Detect which cell encompasses the target text, then output its [X, Y] center coordinate. 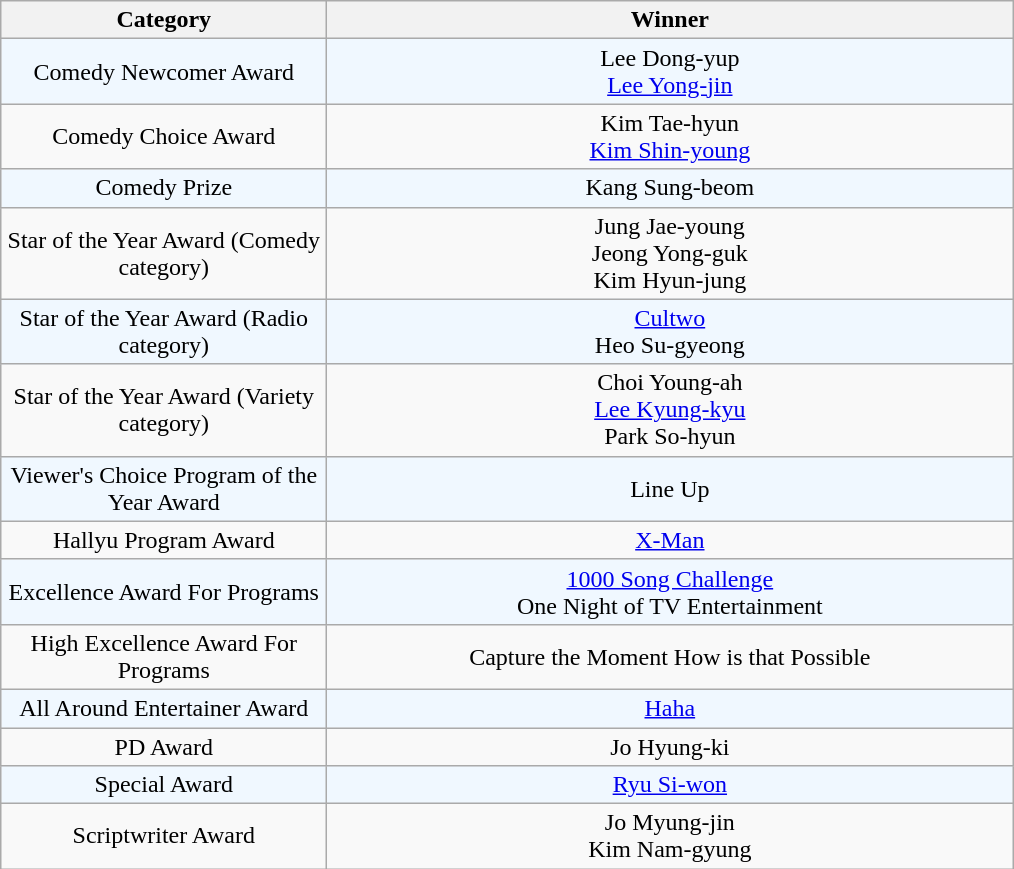
Comedy Choice Award [164, 136]
Comedy Newcomer Award [164, 72]
X-Man [670, 540]
Special Award [164, 785]
1000 Song Challenge One Night of TV Entertainment [670, 592]
High Excellence Award For Programs [164, 656]
Viewer's Choice Program of the Year Award [164, 488]
Capture the Moment How is that Possible [670, 656]
Lee Dong-yup Lee Yong-jin [670, 72]
Jung Jae-young Jeong Yong-guk Kim Hyun-jung [670, 253]
Line Up [670, 488]
Jo Myung-jin Kim Nam-gyung [670, 836]
Star of the Year Award (Radio category) [164, 332]
Kim Tae-hyun Kim Shin-young [670, 136]
Category [164, 20]
PD Award [164, 747]
Star of the Year Award (Comedy category) [164, 253]
Jo Hyung-ki [670, 747]
Winner [670, 20]
All Around Entertainer Award [164, 708]
Star of the Year Award (Variety category) [164, 410]
Cultwo Heo Su-gyeong [670, 332]
Choi Young-ah Lee Kyung-kyu Park So-hyun [670, 410]
Excellence Award For Programs [164, 592]
Kang Sung-beom [670, 188]
Ryu Si-won [670, 785]
Hallyu Program Award [164, 540]
Comedy Prize [164, 188]
Haha [670, 708]
Scriptwriter Award [164, 836]
